Scan for the cell matching the given text and deliver its [x, y] coordinate at center. 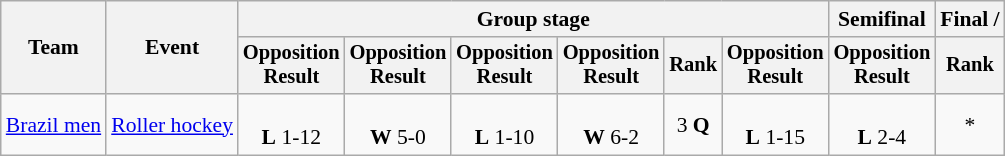
W 6-2 [612, 124]
L 1-10 [504, 124]
* [970, 124]
Group stage [534, 19]
3 Q [693, 124]
Event [172, 48]
W 5-0 [398, 124]
Final / [970, 19]
L 2-4 [882, 124]
Team [54, 48]
L 1-12 [292, 124]
Semifinal [882, 19]
Brazil men [54, 124]
Roller hockey [172, 124]
L 1-15 [776, 124]
